From the cell containing the given text, extract its center point as [X, Y] coordinate. 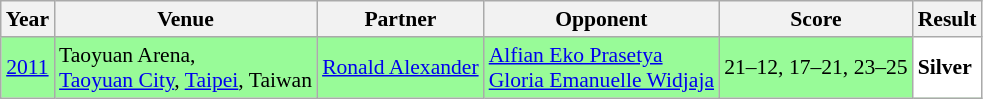
21–12, 17–21, 23–25 [816, 68]
Score [816, 19]
Silver [948, 68]
Partner [400, 19]
Opponent [602, 19]
2011 [28, 68]
Ronald Alexander [400, 68]
Year [28, 19]
Venue [186, 19]
Alfian Eko Prasetya Gloria Emanuelle Widjaja [602, 68]
Taoyuan Arena,Taoyuan City, Taipei, Taiwan [186, 68]
Result [948, 19]
